For the text-containing cell, return its midpoint in (x, y) coordinate format. 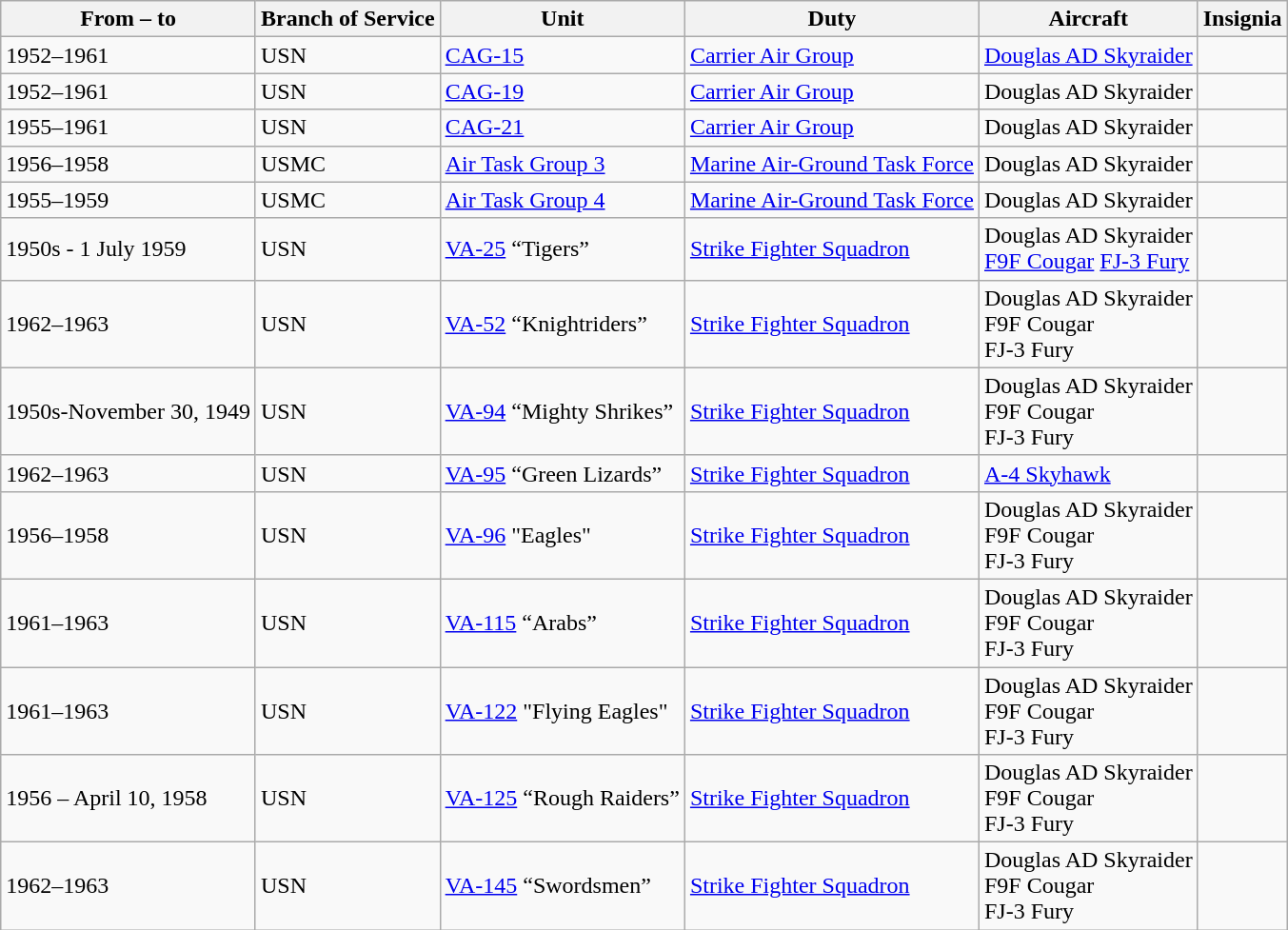
1955–1961 (129, 128)
VA-96 "Eagles" (562, 535)
VA-25 “Tigers” (562, 249)
1955–1959 (129, 200)
Branch of Service (347, 19)
VA-52 “Knightriders” (562, 324)
A-4 Skyhawk (1088, 473)
Insignia (1242, 19)
Air Task Group 3 (562, 164)
VA-95 “Green Lizards” (562, 473)
1956 – April 10, 1958 (129, 799)
CAG-15 (562, 55)
VA-94 “Mighty Shrikes” (562, 411)
VA-122 "Flying Eagles" (562, 710)
VA-125 “Rough Raiders” (562, 799)
VA-145 “Swordsmen” (562, 886)
CAG-19 (562, 91)
1950s - 1 July 1959 (129, 249)
Unit (562, 19)
Air Task Group 4 (562, 200)
Duty (832, 19)
From – to (129, 19)
CAG-21 (562, 128)
VA-115 “Arabs” (562, 623)
Aircraft (1088, 19)
1950s-November 30, 1949 (129, 411)
